Capture the cell that displays the provided text and extract its [X, Y] central coordinate. 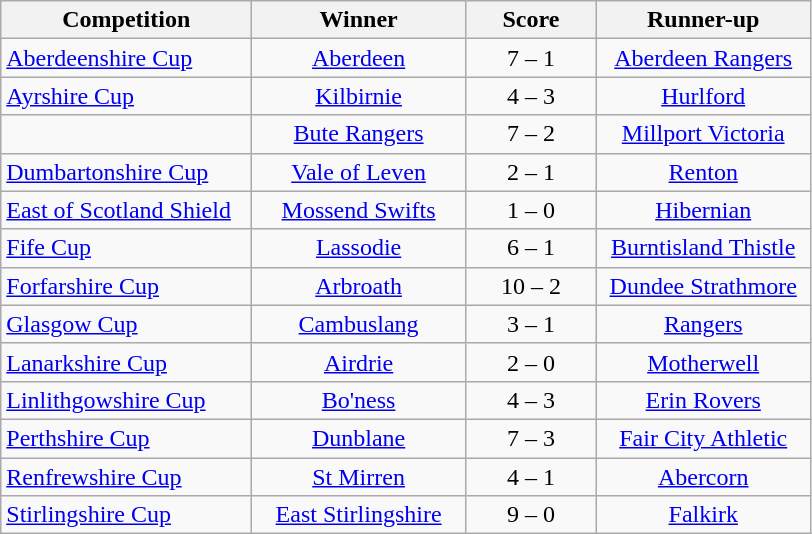
Rangers [703, 324]
3 – 1 [530, 324]
Glasgow Cup [126, 324]
Runner-up [703, 20]
Bute Rangers [359, 134]
Bo'ness [359, 400]
Airdrie [359, 362]
East Stirlingshire [359, 515]
Renfrewshire Cup [126, 477]
Falkirk [703, 515]
Fair City Athletic [703, 438]
Linlithgowshire Cup [126, 400]
Ayrshire Cup [126, 96]
Competition [126, 20]
Vale of Leven [359, 172]
Arbroath [359, 286]
Stirlingshire Cup [126, 515]
Fife Cup [126, 248]
Abercorn [703, 477]
2 – 0 [530, 362]
Mossend Swifts [359, 210]
Aberdeenshire Cup [126, 58]
Aberdeen [359, 58]
7 – 2 [530, 134]
10 – 2 [530, 286]
Dumbartonshire Cup [126, 172]
East of Scotland Shield [126, 210]
Dundee Strathmore [703, 286]
Millport Victoria [703, 134]
Burntisland Thistle [703, 248]
Renton [703, 172]
Motherwell [703, 362]
Dunblane [359, 438]
Hibernian [703, 210]
7 – 3 [530, 438]
Winner [359, 20]
Lanarkshire Cup [126, 362]
4 – 1 [530, 477]
Erin Rovers [703, 400]
9 – 0 [530, 515]
Kilbirnie [359, 96]
6 – 1 [530, 248]
St Mirren [359, 477]
Score [530, 20]
Cambuslang [359, 324]
Perthshire Cup [126, 438]
Hurlford [703, 96]
Forfarshire Cup [126, 286]
7 – 1 [530, 58]
1 – 0 [530, 210]
2 – 1 [530, 172]
Aberdeen Rangers [703, 58]
Lassodie [359, 248]
